Return the (X, Y) coordinate for the center point of the cell that contains the specified text.  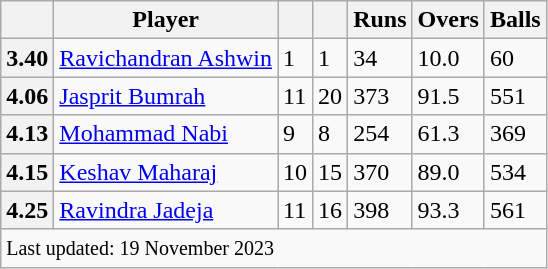
4.25 (28, 210)
4.13 (28, 134)
4.15 (28, 172)
60 (515, 58)
551 (515, 96)
Keshav Maharaj (166, 172)
Runs (380, 20)
61.3 (448, 134)
370 (380, 172)
20 (330, 96)
93.3 (448, 210)
398 (380, 210)
8 (330, 134)
373 (380, 96)
534 (515, 172)
Player (166, 20)
15 (330, 172)
Ravindra Jadeja (166, 210)
Ravichandran Ashwin (166, 58)
561 (515, 210)
369 (515, 134)
10.0 (448, 58)
Last updated: 19 November 2023 (274, 248)
9 (296, 134)
254 (380, 134)
3.40 (28, 58)
4.06 (28, 96)
Balls (515, 20)
Jasprit Bumrah (166, 96)
Overs (448, 20)
34 (380, 58)
Mohammad Nabi (166, 134)
16 (330, 210)
10 (296, 172)
91.5 (448, 96)
89.0 (448, 172)
